For the text-containing cell, return its midpoint in (x, y) coordinate format. 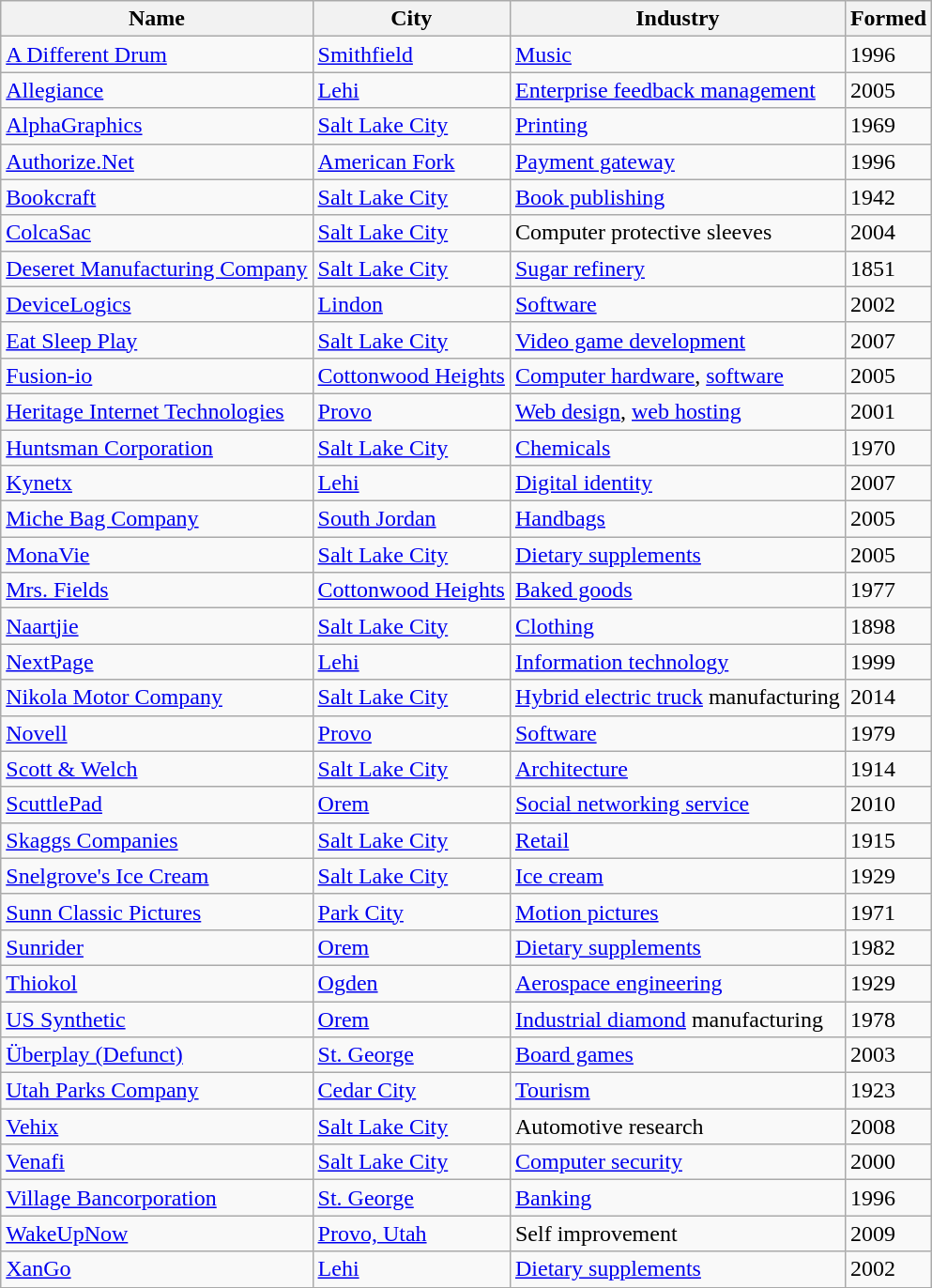
Bookcraft (157, 197)
Authorize.Net (157, 161)
Computer protective sleeves (678, 233)
Nikola Motor Company (157, 698)
Village Bancorporation (157, 1198)
Enterprise feedback management (678, 90)
1898 (888, 626)
1969 (888, 126)
Park City (411, 912)
Miche Bag Company (157, 519)
1915 (888, 840)
1999 (888, 662)
Computer security (678, 1162)
Huntsman Corporation (157, 448)
Digital identity (678, 483)
1914 (888, 769)
Eat Sleep Play (157, 340)
2008 (888, 1127)
Ice cream (678, 876)
2009 (888, 1234)
Video game development (678, 340)
Banking (678, 1198)
Allegiance (157, 90)
Kynetx (157, 483)
ColcaSac (157, 233)
Book publishing (678, 197)
1979 (888, 733)
Ogden (411, 983)
Scott & Welch (157, 769)
Naartjie (157, 626)
Tourism (678, 1091)
Retail (678, 840)
Architecture (678, 769)
Novell (157, 733)
Heritage Internet Technologies (157, 411)
Lindon (411, 304)
Deseret Manufacturing Company (157, 268)
Utah Parks Company (157, 1091)
1851 (888, 268)
Venafi (157, 1162)
Snelgrove's Ice Cream (157, 876)
2010 (888, 805)
XanGo (157, 1269)
1970 (888, 448)
Clothing (678, 626)
Aerospace engineering (678, 983)
1942 (888, 197)
Sunrider (157, 947)
ScuttlePad (157, 805)
DeviceLogics (157, 304)
Mrs. Fields (157, 590)
Name (157, 19)
South Jordan (411, 519)
2014 (888, 698)
MonaVie (157, 555)
Überplay (Defunct) (157, 1055)
Provo, Utah (411, 1234)
WakeUpNow (157, 1234)
Computer hardware, software (678, 376)
Motion pictures (678, 912)
Sunn Classic Pictures (157, 912)
US Synthetic (157, 1019)
Web design, web hosting (678, 411)
2004 (888, 233)
Vehix (157, 1127)
Industry (678, 19)
Automotive research (678, 1127)
Self improvement (678, 1234)
Sugar refinery (678, 268)
1982 (888, 947)
AlphaGraphics (157, 126)
Formed (888, 19)
1971 (888, 912)
A Different Drum (157, 54)
Printing (678, 126)
Social networking service (678, 805)
Industrial diamond manufacturing (678, 1019)
Music (678, 54)
2000 (888, 1162)
Cedar City (411, 1091)
NextPage (157, 662)
Baked goods (678, 590)
Payment gateway (678, 161)
Chemicals (678, 448)
2003 (888, 1055)
Board games (678, 1055)
1923 (888, 1091)
1978 (888, 1019)
American Fork (411, 161)
2001 (888, 411)
Hybrid electric truck manufacturing (678, 698)
Skaggs Companies (157, 840)
Handbags (678, 519)
Fusion-io (157, 376)
Thiokol (157, 983)
1977 (888, 590)
Smithfield (411, 54)
City (411, 19)
Information technology (678, 662)
